Locate the cell with the specified text and output its (X, Y) center coordinate. 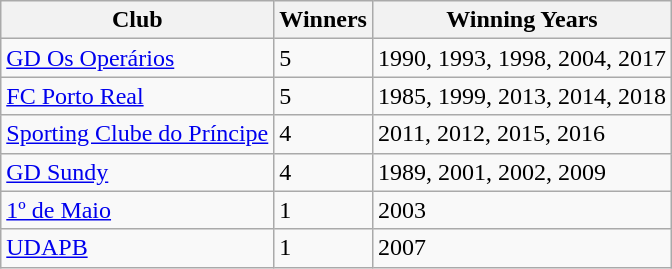
2011, 2012, 2015, 2016 (522, 134)
FC Porto Real (138, 96)
1990, 1993, 1998, 2004, 2017 (522, 58)
Sporting Clube do Príncipe (138, 134)
GD Os Operários (138, 58)
UDAPB (138, 248)
2003 (522, 210)
1º de Maio (138, 210)
Winning Years (522, 20)
GD Sundy (138, 172)
1989, 2001, 2002, 2009 (522, 172)
Winners (324, 20)
Club (138, 20)
2007 (522, 248)
1985, 1999, 2013, 2014, 2018 (522, 96)
